Find where the given text appears and provide that cell's center as (x, y) coordinate. 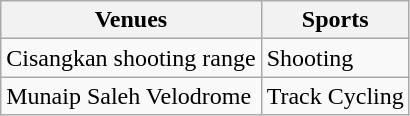
Track Cycling (335, 96)
Sports (335, 20)
Cisangkan shooting range (131, 58)
Venues (131, 20)
Shooting (335, 58)
Munaip Saleh Velodrome (131, 96)
